For the text-containing cell, return its midpoint in (X, Y) coordinate format. 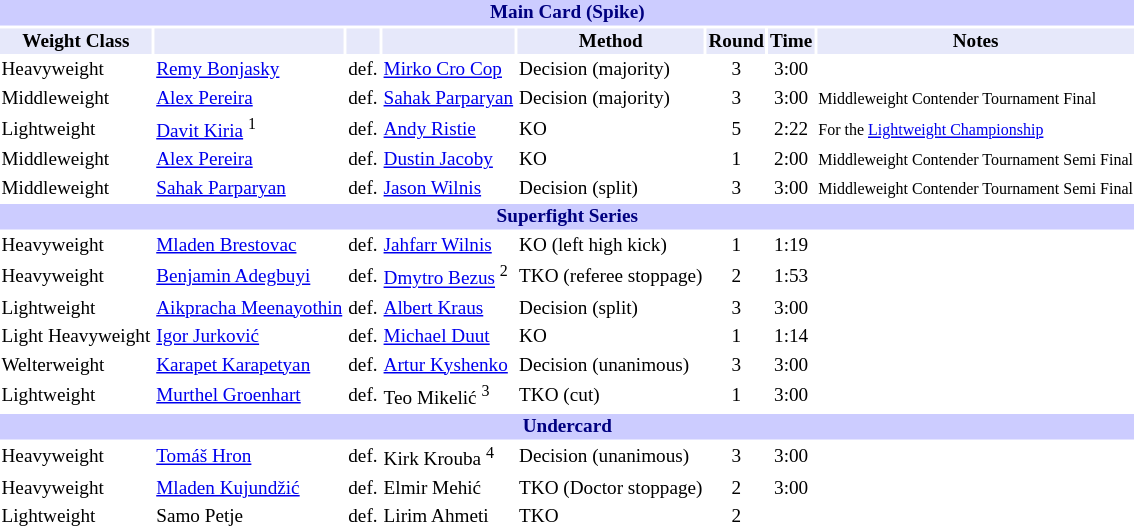
Undercard (567, 427)
Remy Bonjasky (250, 70)
Kirk Krouba 4 (448, 457)
TKO (cut) (611, 395)
Aikpracha Meenayothin (250, 308)
Artur Kyshenko (448, 365)
Elmir Mehić (448, 489)
Dustin Jacoby (448, 160)
Albert Kraus (448, 308)
1:53 (790, 276)
2:00 (790, 160)
Mirko Cro Cop (448, 70)
Tomáš Hron (250, 457)
Mladen Kujundžić (250, 489)
Welterweight (76, 365)
1:14 (790, 336)
Jason Wilnis (448, 189)
Murthel Groenhart (250, 395)
Michael Duut (448, 336)
Method (611, 41)
Davit Kiria 1 (250, 129)
2:22 (790, 129)
KO (left high kick) (611, 246)
Superfight Series (567, 217)
Time (790, 41)
1:19 (790, 246)
Igor Jurković (250, 336)
Jahfarr Wilnis (448, 246)
Teo Mikelić 3 (448, 395)
Light Heavyweight (76, 336)
Benjamin Adegbuyi (250, 276)
Weight Class (76, 41)
Karapet Karapetyan (250, 365)
5 (736, 129)
Dmytro Bezus 2 (448, 276)
TKO (Doctor stoppage) (611, 489)
TKO (referee stoppage) (611, 276)
Round (736, 41)
Andy Ristie (448, 129)
Main Card (Spike) (567, 13)
Mladen Brestovac (250, 246)
